Pinpoint the cell where the given text exists, returning its [X, Y] midpoint coordinate. 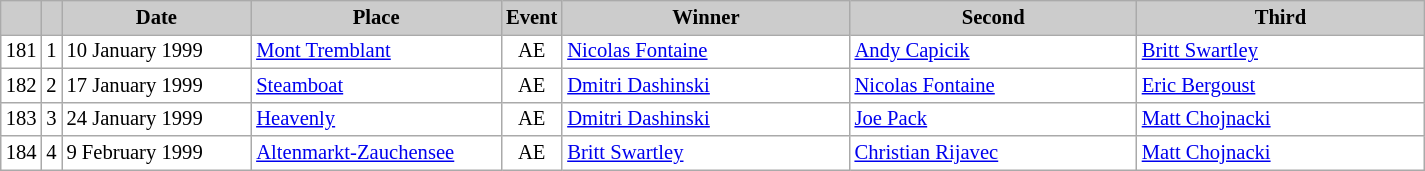
24 January 1999 [157, 119]
Eric Bergoust [1280, 85]
17 January 1999 [157, 85]
10 January 1999 [157, 51]
1 [51, 51]
Date [157, 17]
182 [22, 85]
Christian Rijavec [994, 153]
Third [1280, 17]
4 [51, 153]
2 [51, 85]
Second [994, 17]
Heavenly [376, 119]
183 [22, 119]
9 February 1999 [157, 153]
Steamboat [376, 85]
Andy Capicik [994, 51]
3 [51, 119]
Event [532, 17]
184 [22, 153]
Joe Pack [994, 119]
Altenmarkt-Zauchensee [376, 153]
Place [376, 17]
Winner [706, 17]
Mont Tremblant [376, 51]
181 [22, 51]
